Return the [X, Y] coordinate for the center point of the cell that contains the specified text.  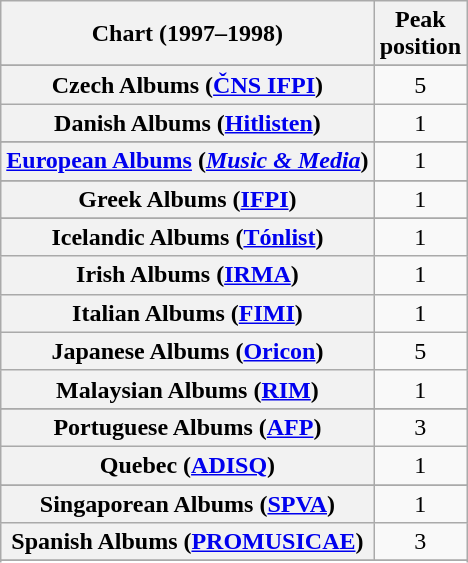
Portuguese Albums (AFP) [188, 427]
Italian Albums (FIMI) [188, 313]
European Albums (Music & Media) [188, 161]
Malaysian Albums (RIM) [188, 389]
Danish Albums (Hitlisten) [188, 123]
Irish Albums (IRMA) [188, 275]
Quebec (ADISQ) [188, 465]
Chart (1997–1998) [188, 34]
Japanese Albums (Oricon) [188, 351]
Greek Albums (IFPI) [188, 199]
Peakposition [420, 34]
Singaporean Albums (SPVA) [188, 503]
Czech Albums (ČNS IFPI) [188, 85]
Spanish Albums (PROMUSICAE) [188, 542]
Icelandic Albums (Tónlist) [188, 237]
